Search for the cell housing the specified text and yield its [x, y] center coordinate. 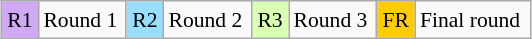
R3 [270, 20]
FR [396, 20]
Final round [473, 20]
Round 1 [82, 20]
R1 [20, 20]
Round 3 [333, 20]
R2 [144, 20]
Round 2 [207, 20]
